Capture the cell that displays the provided text and extract its (x, y) central coordinate. 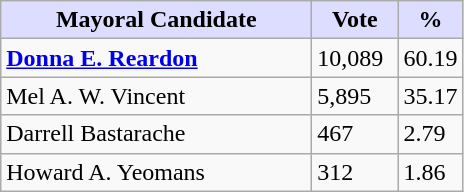
Howard A. Yeomans (156, 172)
Donna E. Reardon (156, 58)
312 (355, 172)
% (430, 20)
Mayoral Candidate (156, 20)
Vote (355, 20)
2.79 (430, 134)
60.19 (430, 58)
1.86 (430, 172)
35.17 (430, 96)
10,089 (355, 58)
Darrell Bastarache (156, 134)
Mel A. W. Vincent (156, 96)
467 (355, 134)
5,895 (355, 96)
